For the text-containing cell, return its midpoint in (x, y) coordinate format. 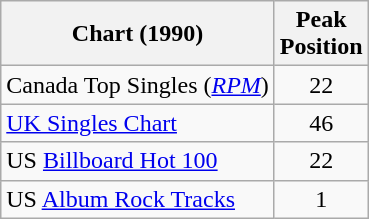
US Album Rock Tracks (138, 199)
Canada Top Singles (RPM) (138, 85)
1 (321, 199)
UK Singles Chart (138, 123)
PeakPosition (321, 34)
Chart (1990) (138, 34)
US Billboard Hot 100 (138, 161)
46 (321, 123)
